Extract the (X, Y) coordinate from the center of the cell holding the provided text.  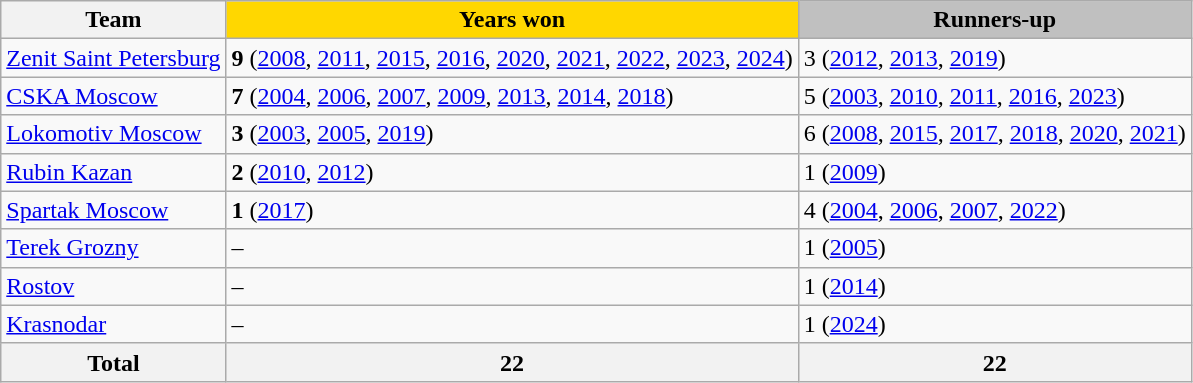
Rubin Kazan (114, 172)
1 (2014) (994, 286)
9 (2008, 2011, 2015, 2016, 2020, 2021, 2022, 2023, 2024) (512, 58)
Total (114, 362)
5 (2003, 2010, 2011, 2016, 2023) (994, 96)
7 (2004, 2006, 2007, 2009, 2013, 2014, 2018) (512, 96)
6 (2008, 2015, 2017, 2018, 2020, 2021) (994, 134)
Years won (512, 20)
1 (2009) (994, 172)
3 (2012, 2013, 2019) (994, 58)
Zenit Saint Petersburg (114, 58)
Spartak Moscow (114, 210)
3 (2003, 2005, 2019) (512, 134)
1 (2017) (512, 210)
2 (2010, 2012) (512, 172)
Runners-up (994, 20)
Team (114, 20)
Krasnodar (114, 324)
Terek Grozny (114, 248)
1 (2005) (994, 248)
4 (2004, 2006, 2007, 2022) (994, 210)
Rostov (114, 286)
1 (2024) (994, 324)
CSKA Moscow (114, 96)
Lokomotiv Moscow (114, 134)
